Capture the cell that displays the provided text and extract its (X, Y) central coordinate. 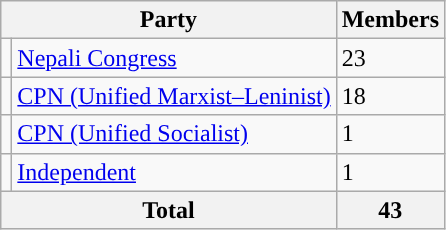
Members (390, 20)
43 (390, 210)
CPN (Unified Socialist) (174, 134)
18 (390, 96)
CPN (Unified Marxist–Leninist) (174, 96)
Party (168, 20)
Nepali Congress (174, 58)
Independent (174, 172)
23 (390, 58)
Total (168, 210)
